Locate the cell with the specified text and output its (x, y) center coordinate. 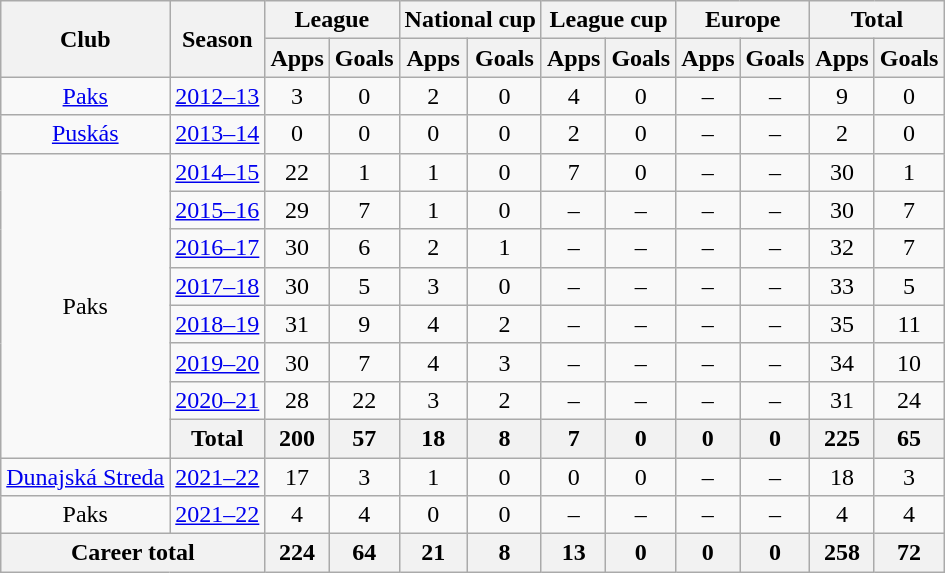
2020–21 (218, 400)
6 (364, 248)
72 (909, 553)
10 (909, 362)
Season (218, 39)
34 (842, 362)
28 (297, 400)
National cup (470, 20)
2018–19 (218, 324)
24 (909, 400)
2017–18 (218, 286)
2012–13 (218, 96)
21 (433, 553)
258 (842, 553)
200 (297, 438)
32 (842, 248)
35 (842, 324)
Europe (743, 20)
League cup (608, 20)
65 (909, 438)
League (332, 20)
17 (297, 477)
2014–15 (218, 172)
Dunajská Streda (86, 477)
11 (909, 324)
29 (297, 210)
2015–16 (218, 210)
Club (86, 39)
57 (364, 438)
2013–14 (218, 134)
13 (573, 553)
2016–17 (218, 248)
64 (364, 553)
33 (842, 286)
2019–20 (218, 362)
224 (297, 553)
Puskás (86, 134)
225 (842, 438)
Career total (133, 553)
